Pinpoint the cell where the given text exists, returning its [X, Y] midpoint coordinate. 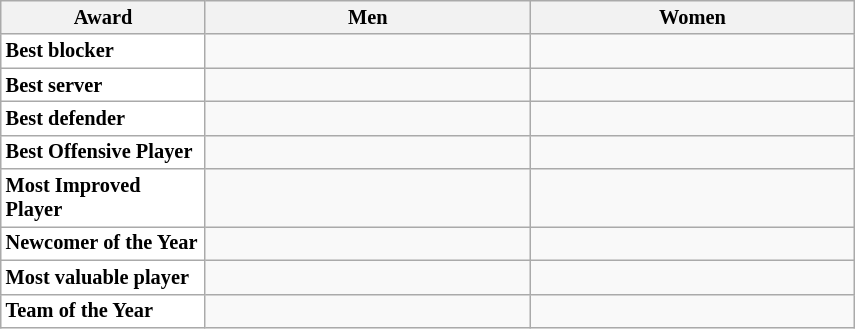
Award [104, 17]
Team of the Year [104, 311]
Men [368, 17]
Newcomer of the Year [104, 243]
Best blocker [104, 51]
Most Improved Player [104, 198]
Women [692, 17]
Best defender [104, 118]
Best Offensive Player [104, 152]
Most valuable player [104, 277]
Best server [104, 85]
